Scan for the cell matching the given text and deliver its (X, Y) coordinate at center. 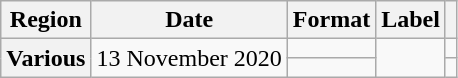
Region (46, 20)
13 November 2020 (189, 58)
Format (331, 20)
Various (46, 58)
Label (411, 20)
Date (189, 20)
